Pinpoint the cell where the given text exists, returning its (X, Y) midpoint coordinate. 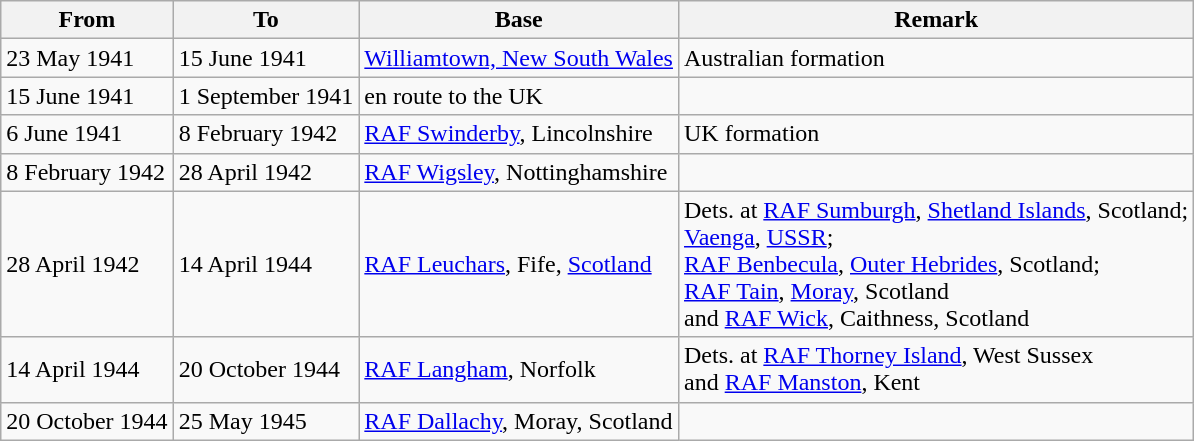
6 June 1941 (87, 134)
23 May 1941 (87, 58)
RAF Leuchars, Fife, Scotland (519, 264)
Remark (936, 20)
RAF Langham, Norfolk (519, 370)
Australian formation (936, 58)
From (87, 20)
RAF Wigsley, Nottinghamshire (519, 172)
1 September 1941 (266, 96)
25 May 1945 (266, 421)
en route to the UK (519, 96)
UK formation (936, 134)
Base (519, 20)
Williamtown, New South Wales (519, 58)
RAF Dallachy, Moray, Scotland (519, 421)
To (266, 20)
RAF Swinderby, Lincolnshire (519, 134)
Dets. at RAF Thorney Island, West Sussexand RAF Manston, Kent (936, 370)
